Provide the [x, y] coordinate of the cell's center where the given text is located.  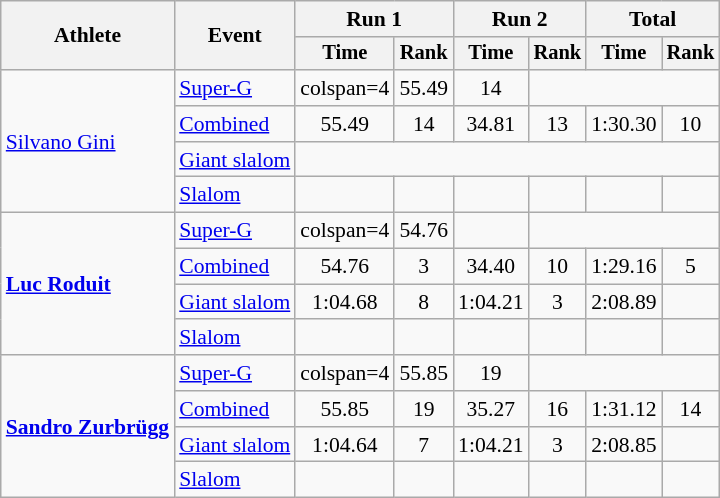
2:08.89 [624, 302]
Luc Roduit [88, 284]
1:30.30 [624, 124]
Athlete [88, 36]
13 [558, 124]
1:04.64 [344, 445]
Run 1 [374, 19]
1:04.68 [344, 302]
Total [652, 19]
34.81 [490, 124]
8 [424, 302]
5 [691, 267]
35.27 [490, 409]
Event [234, 36]
Sandro Zurbrügg [88, 426]
2:08.85 [624, 445]
Run 2 [520, 19]
34.40 [490, 267]
1:31.12 [624, 409]
1:29.16 [624, 267]
7 [424, 445]
16 [558, 409]
Silvano Gini [88, 141]
